Search for the cell housing the specified text and yield its [x, y] center coordinate. 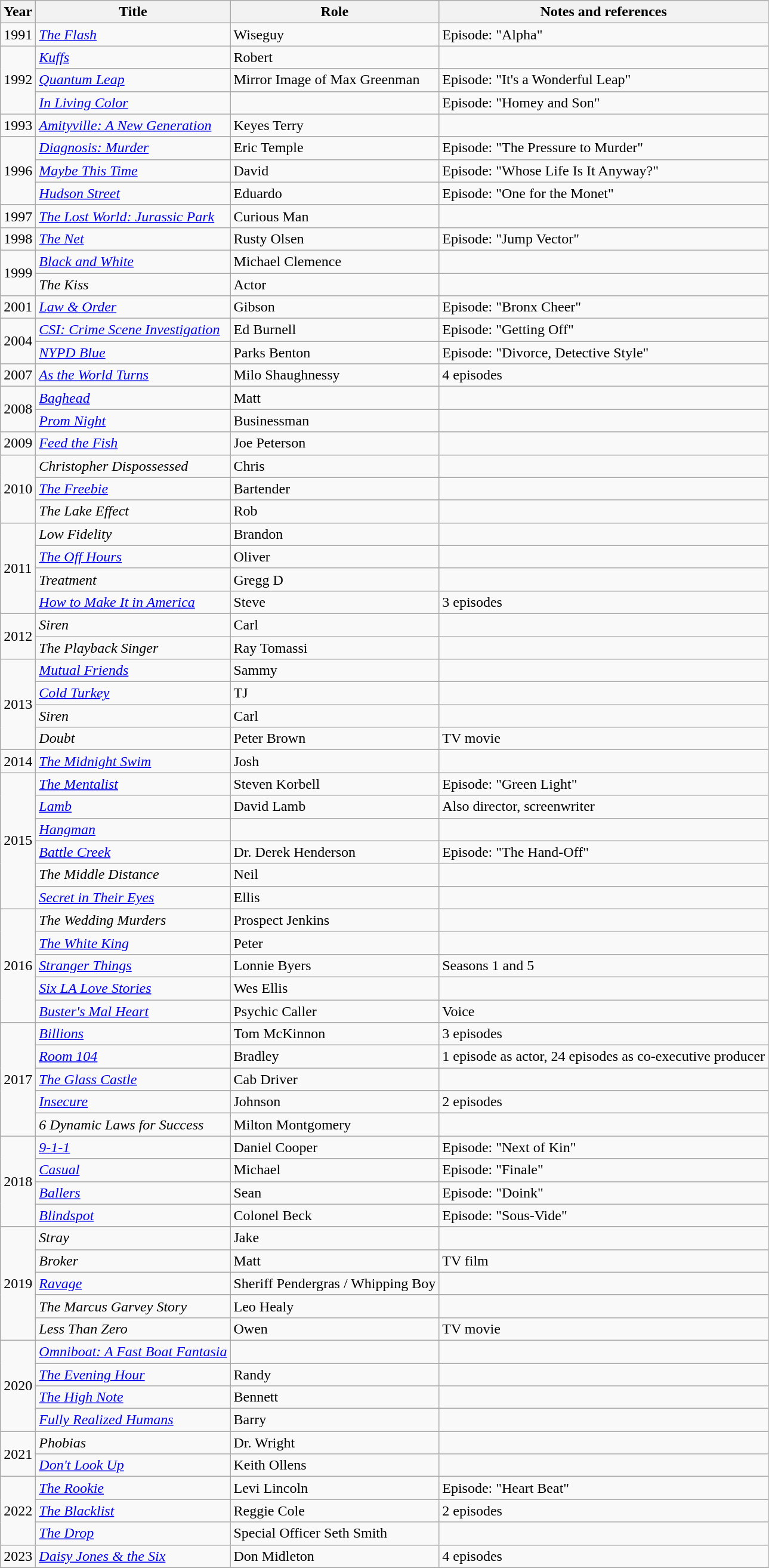
Blindspot [133, 1215]
Six LA Love Stories [133, 988]
Peter [335, 943]
Businessman [335, 421]
Maybe This Time [133, 171]
Barry [335, 1420]
Prospect Jenkins [335, 920]
Episode: "Whose Life Is It Anyway?" [604, 171]
Law & Order [133, 307]
1997 [18, 216]
Episode: "It's a Wonderful Leap" [604, 80]
Ed Burnell [335, 330]
Rob [335, 511]
The Drop [133, 1533]
2017 [18, 1079]
Christopher Dispossessed [133, 466]
2014 [18, 761]
2007 [18, 375]
Jake [335, 1238]
Lonnie Byers [335, 965]
The High Note [133, 1397]
2011 [18, 568]
David [335, 171]
Randy [335, 1374]
Ballers [133, 1193]
Peter Brown [335, 739]
Rusty Olsen [335, 239]
As the World Turns [133, 375]
Less Than Zero [133, 1329]
Don Midleton [335, 1556]
Milo Shaughnessy [335, 375]
TV film [604, 1261]
Prom Night [133, 421]
Eduardo [335, 193]
9-1-1 [133, 1147]
2022 [18, 1511]
Episode: "Doink" [604, 1193]
Mirror Image of Max Greenman [335, 80]
Hangman [133, 829]
Bennett [335, 1397]
Leo Healy [335, 1306]
Low Fidelity [133, 534]
Dr. Derek Henderson [335, 852]
The Glass Castle [133, 1079]
Billions [133, 1034]
David Lamb [335, 807]
Episode: "The Hand-Off" [604, 852]
Secret in Their Eyes [133, 897]
2008 [18, 409]
The Freebie [133, 489]
The Playback Singer [133, 647]
1996 [18, 171]
Sammy [335, 671]
2010 [18, 489]
Daniel Cooper [335, 1147]
Steve [335, 602]
Psychic Caller [335, 1011]
Cab Driver [335, 1079]
Bartender [335, 489]
Milton Montgomery [335, 1125]
How to Make It in America [133, 602]
2023 [18, 1556]
2018 [18, 1181]
Broker [133, 1261]
Episode: "Sous-Vide" [604, 1215]
Wiseguy [335, 35]
Gibson [335, 307]
Treatment [133, 579]
Phobias [133, 1443]
Year [18, 12]
1999 [18, 273]
Stray [133, 1238]
Episode: "Green Light" [604, 784]
1998 [18, 239]
2013 [18, 705]
The Rookie [133, 1488]
Buster's Mal Heart [133, 1011]
Mutual Friends [133, 671]
Diagnosis: Murder [133, 148]
Doubt [133, 739]
1992 [18, 80]
The Off Hours [133, 557]
Episode: "Getting Off" [604, 330]
Ellis [335, 897]
2021 [18, 1454]
Episode: "Finale" [604, 1170]
Amityville: A New Generation [133, 125]
Cold Turkey [133, 693]
2015 [18, 841]
Levi Lincoln [335, 1488]
In Living Color [133, 103]
2016 [18, 965]
2004 [18, 341]
Casual [133, 1170]
Keyes Terry [335, 125]
The Mentalist [133, 784]
Lamb [133, 807]
Steven Korbell [335, 784]
Parks Benton [335, 353]
Insecure [133, 1102]
Fully Realized Humans [133, 1420]
Ray Tomassi [335, 647]
Episode: "Next of Kin" [604, 1147]
Tom McKinnon [335, 1034]
Special Officer Seth Smith [335, 1533]
NYPD Blue [133, 353]
Title [133, 12]
Don't Look Up [133, 1465]
TJ [335, 693]
Josh [335, 761]
The Lake Effect [133, 511]
Episode: "Alpha" [604, 35]
Gregg D [335, 579]
Black and White [133, 261]
Episode: "Jump Vector" [604, 239]
The Evening Hour [133, 1374]
2012 [18, 636]
Episode: "Homey and Son" [604, 103]
2019 [18, 1283]
Curious Man [335, 216]
CSI: Crime Scene Investigation [133, 330]
Bradley [335, 1057]
The Wedding Murders [133, 920]
The Net [133, 239]
Hudson Street [133, 193]
Episode: "Divorce, Detective Style" [604, 353]
Brandon [335, 534]
Voice [604, 1011]
1 episode as actor, 24 episodes as co-executive producer [604, 1057]
2001 [18, 307]
Episode: "Bronx Cheer" [604, 307]
The Kiss [133, 285]
Joe Peterson [335, 443]
Wes Ellis [335, 988]
2020 [18, 1385]
Chris [335, 466]
Ravage [133, 1283]
The White King [133, 943]
Dr. Wright [335, 1443]
The Middle Distance [133, 875]
Quantum Leap [133, 80]
The Marcus Garvey Story [133, 1306]
Sean [335, 1193]
Seasons 1 and 5 [604, 965]
Michael Clemence [335, 261]
The Flash [133, 35]
Room 104 [133, 1057]
Also director, screenwriter [604, 807]
Role [335, 12]
Stranger Things [133, 965]
Keith Ollens [335, 1465]
Battle Creek [133, 852]
Colonel Beck [335, 1215]
Owen [335, 1329]
Michael [335, 1170]
1991 [18, 35]
Daisy Jones & the Six [133, 1556]
Eric Temple [335, 148]
Episode: "The Pressure to Murder" [604, 148]
The Blacklist [133, 1511]
Actor [335, 285]
2009 [18, 443]
Feed the Fish [133, 443]
Neil [335, 875]
Episode: "One for the Monet" [604, 193]
Notes and references [604, 12]
Kuffs [133, 57]
Episode: "Heart Beat" [604, 1488]
Sheriff Pendergras / Whipping Boy [335, 1283]
6 Dynamic Laws for Success [133, 1125]
1993 [18, 125]
Baghead [133, 398]
The Lost World: Jurassic Park [133, 216]
Oliver [335, 557]
Omniboat: A Fast Boat Fantasia [133, 1351]
Johnson [335, 1102]
Robert [335, 57]
The Midnight Swim [133, 761]
Reggie Cole [335, 1511]
